Pinpoint the cell where the given text exists, returning its [X, Y] midpoint coordinate. 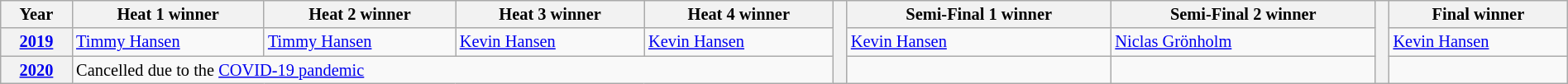
Final winner [1479, 14]
2020 [36, 70]
Semi-Final 1 winner [979, 14]
Heat 3 winner [550, 14]
Cancelled due to the COVID-19 pandemic [452, 70]
Heat 1 winner [168, 14]
Niclas Grönholm [1243, 42]
2019 [36, 42]
Year [36, 14]
Heat 4 winner [739, 14]
Semi-Final 2 winner [1243, 14]
Heat 2 winner [360, 14]
